Locate the cell with the specified text and output its (x, y) center coordinate. 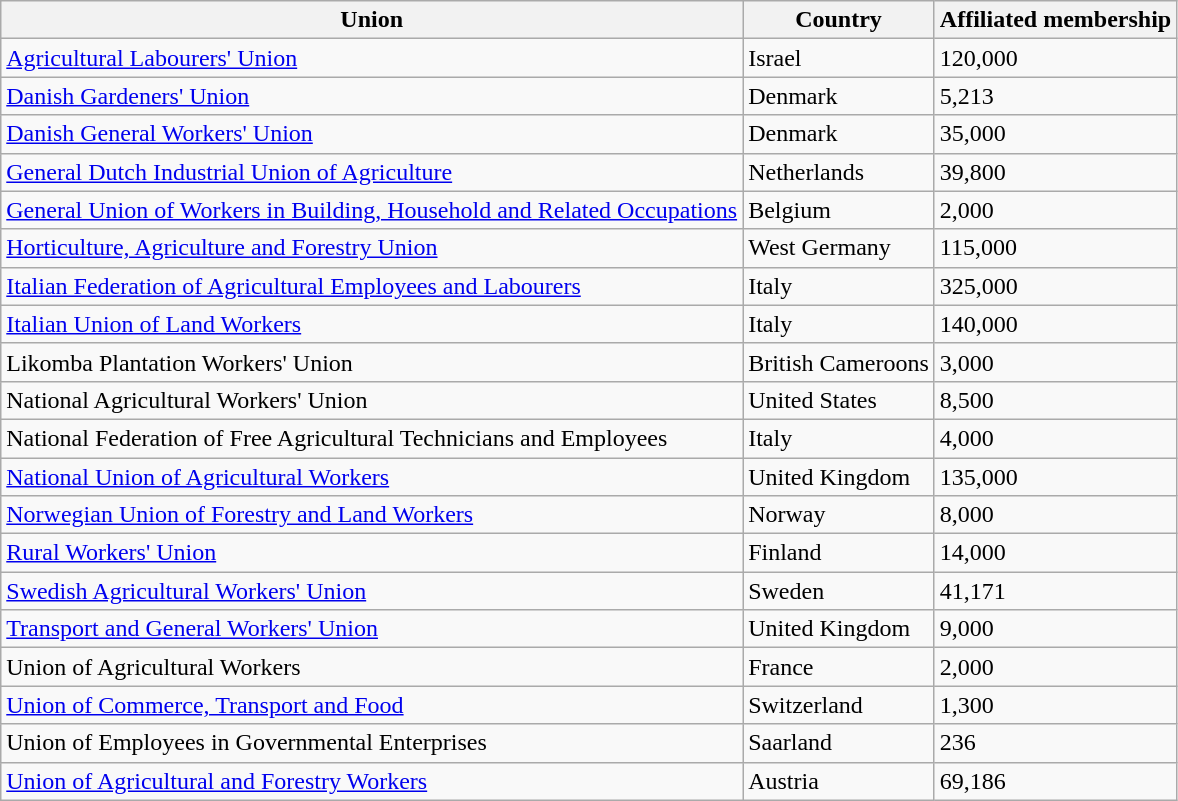
135,000 (1055, 477)
Norwegian Union of Forestry and Land Workers (372, 515)
Italian Federation of Agricultural Employees and Labourers (372, 286)
Italian Union of Land Workers (372, 324)
8,000 (1055, 515)
Austria (839, 781)
39,800 (1055, 172)
4,000 (1055, 438)
General Dutch Industrial Union of Agriculture (372, 172)
Saarland (839, 743)
Union of Commerce, Transport and Food (372, 705)
General Union of Workers in Building, Household and Related Occupations (372, 210)
3,000 (1055, 362)
Danish Gardeners' Union (372, 96)
Netherlands (839, 172)
Likomba Plantation Workers' Union (372, 362)
British Cameroons (839, 362)
Country (839, 20)
236 (1055, 743)
Switzerland (839, 705)
Agricultural Labourers' Union (372, 58)
National Agricultural Workers' Union (372, 400)
Israel (839, 58)
8,500 (1055, 400)
National Union of Agricultural Workers (372, 477)
5,213 (1055, 96)
Danish General Workers' Union (372, 134)
Union of Agricultural Workers (372, 667)
France (839, 667)
35,000 (1055, 134)
Union of Employees in Governmental Enterprises (372, 743)
69,186 (1055, 781)
West Germany (839, 248)
325,000 (1055, 286)
Transport and General Workers' Union (372, 629)
Swedish Agricultural Workers' Union (372, 591)
Union of Agricultural and Forestry Workers (372, 781)
14,000 (1055, 553)
Horticulture, Agriculture and Forestry Union (372, 248)
Finland (839, 553)
Belgium (839, 210)
United States (839, 400)
9,000 (1055, 629)
National Federation of Free Agricultural Technicians and Employees (372, 438)
115,000 (1055, 248)
1,300 (1055, 705)
41,171 (1055, 591)
Affiliated membership (1055, 20)
140,000 (1055, 324)
Sweden (839, 591)
Rural Workers' Union (372, 553)
Norway (839, 515)
120,000 (1055, 58)
Union (372, 20)
